Scan for the cell matching the given text and deliver its (X, Y) coordinate at center. 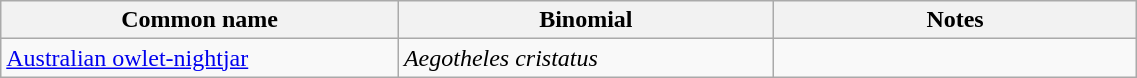
Aegotheles cristatus (586, 58)
Australian owlet-nightjar (200, 58)
Binomial (586, 20)
Common name (200, 20)
Notes (955, 20)
